Scan for the cell matching the given text and deliver its [X, Y] coordinate at center. 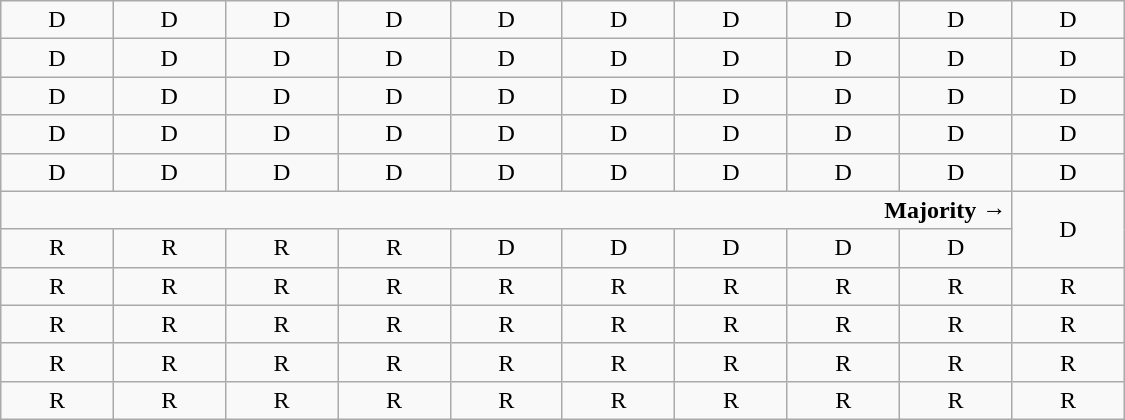
Majority → [506, 210]
